Scan for the cell matching the given text and deliver its (x, y) coordinate at center. 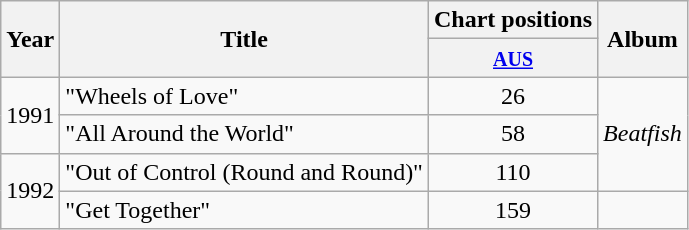
"Wheels of Love" (244, 96)
159 (512, 210)
110 (512, 172)
"Out of Control (Round and Round)" (244, 172)
"All Around the World" (244, 134)
Chart positions (512, 20)
Year (30, 39)
1991 (30, 115)
Title (244, 39)
26 (512, 96)
Album (643, 39)
"Get Together" (244, 210)
AUS (512, 58)
58 (512, 134)
1992 (30, 191)
Beatfish (643, 134)
